Determine the [x, y] coordinate at the center of the cell enclosing the given text.  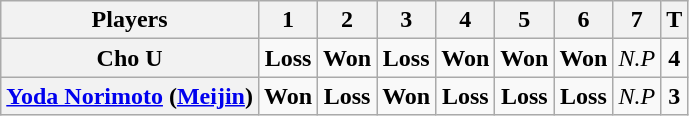
Yoda Norimoto (Meijin) [130, 96]
2 [348, 20]
5 [524, 20]
6 [584, 20]
Cho U [130, 58]
7 [637, 20]
Players [130, 20]
T [674, 20]
1 [288, 20]
